Determine the [X, Y] coordinate at the center of the cell enclosing the given text.  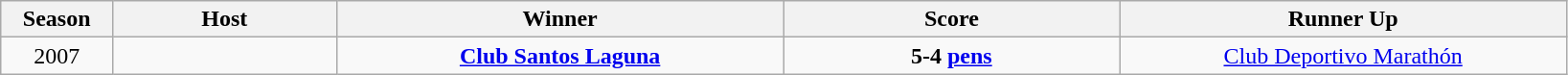
Runner Up [1343, 19]
2007 [57, 56]
Score [951, 19]
5-4 pens [951, 56]
Club Santos Laguna [559, 56]
Host [225, 19]
Club Deportivo Marathón [1343, 56]
Season [57, 19]
Winner [559, 19]
